Scan for the cell matching the given text and deliver its (X, Y) coordinate at center. 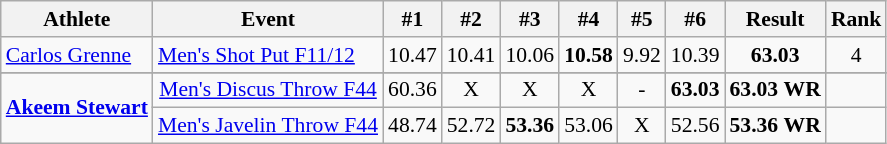
10.39 (696, 55)
Event (268, 19)
52.72 (472, 126)
4 (856, 55)
53.36 (530, 126)
Men's Shot Put F11/12 (268, 55)
#5 (642, 19)
Men's Javelin Throw F44 (268, 126)
#2 (472, 19)
- (642, 90)
10.06 (530, 55)
48.74 (412, 126)
Result (774, 19)
#4 (588, 19)
#3 (530, 19)
10.47 (412, 55)
Men's Discus Throw F44 (268, 90)
Carlos Grenne (77, 55)
Rank (856, 19)
#1 (412, 19)
9.92 (642, 55)
63.03 WR (774, 90)
Athlete (77, 19)
60.36 (412, 90)
10.41 (472, 55)
Akeem Stewart (77, 108)
53.06 (588, 126)
53.36 WR (774, 126)
10.58 (588, 55)
52.56 (696, 126)
#6 (696, 19)
